Output the (x, y) coordinate of the center of the cell containing the given text.  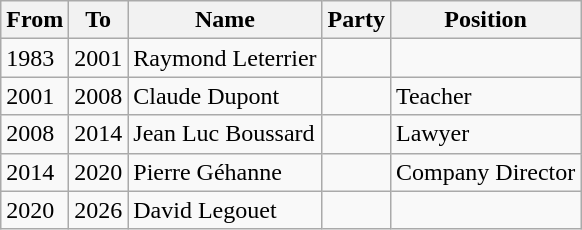
Jean Luc Boussard (225, 134)
Name (225, 20)
1983 (35, 58)
Raymond Leterrier (225, 58)
Position (485, 20)
Claude Dupont (225, 96)
Party (356, 20)
Pierre Géhanne (225, 172)
Teacher (485, 96)
2026 (98, 210)
From (35, 20)
To (98, 20)
David Legouet (225, 210)
Lawyer (485, 134)
Company Director (485, 172)
